Return the [x, y] coordinate for the center point of the cell that contains the specified text.  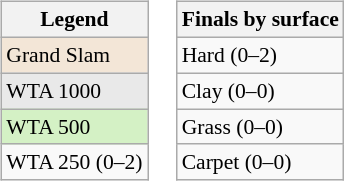
WTA 250 (0–2) [74, 162]
WTA 500 [74, 127]
Clay (0–0) [260, 91]
Finals by surface [260, 20]
WTA 1000 [74, 91]
Legend [74, 20]
Hard (0–2) [260, 55]
Grand Slam [74, 55]
Grass (0–0) [260, 127]
Carpet (0–0) [260, 162]
